Identify which cell holds the provided text, then report its (x, y) central coordinate. 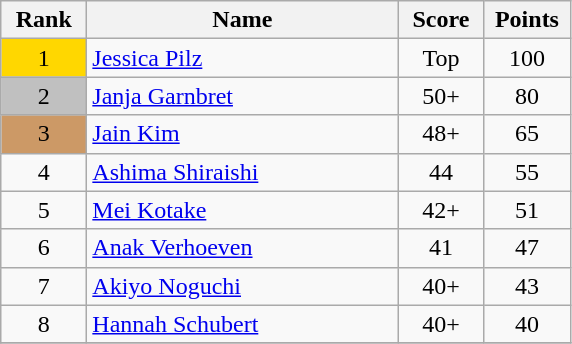
51 (527, 210)
Janja Garnbret (242, 96)
4 (44, 172)
44 (441, 172)
80 (527, 96)
Jain Kim (242, 134)
41 (441, 248)
Anak Verhoeven (242, 248)
1 (44, 58)
Points (527, 20)
Name (242, 20)
Score (441, 20)
Mei Kotake (242, 210)
Top (441, 58)
48+ (441, 134)
Jessica Pilz (242, 58)
50+ (441, 96)
3 (44, 134)
Ashima Shiraishi (242, 172)
6 (44, 248)
Rank (44, 20)
40 (527, 324)
Hannah Schubert (242, 324)
47 (527, 248)
Akiyo Noguchi (242, 286)
55 (527, 172)
42+ (441, 210)
65 (527, 134)
2 (44, 96)
43 (527, 286)
7 (44, 286)
100 (527, 58)
5 (44, 210)
8 (44, 324)
